For the text-containing cell, return its midpoint in (X, Y) coordinate format. 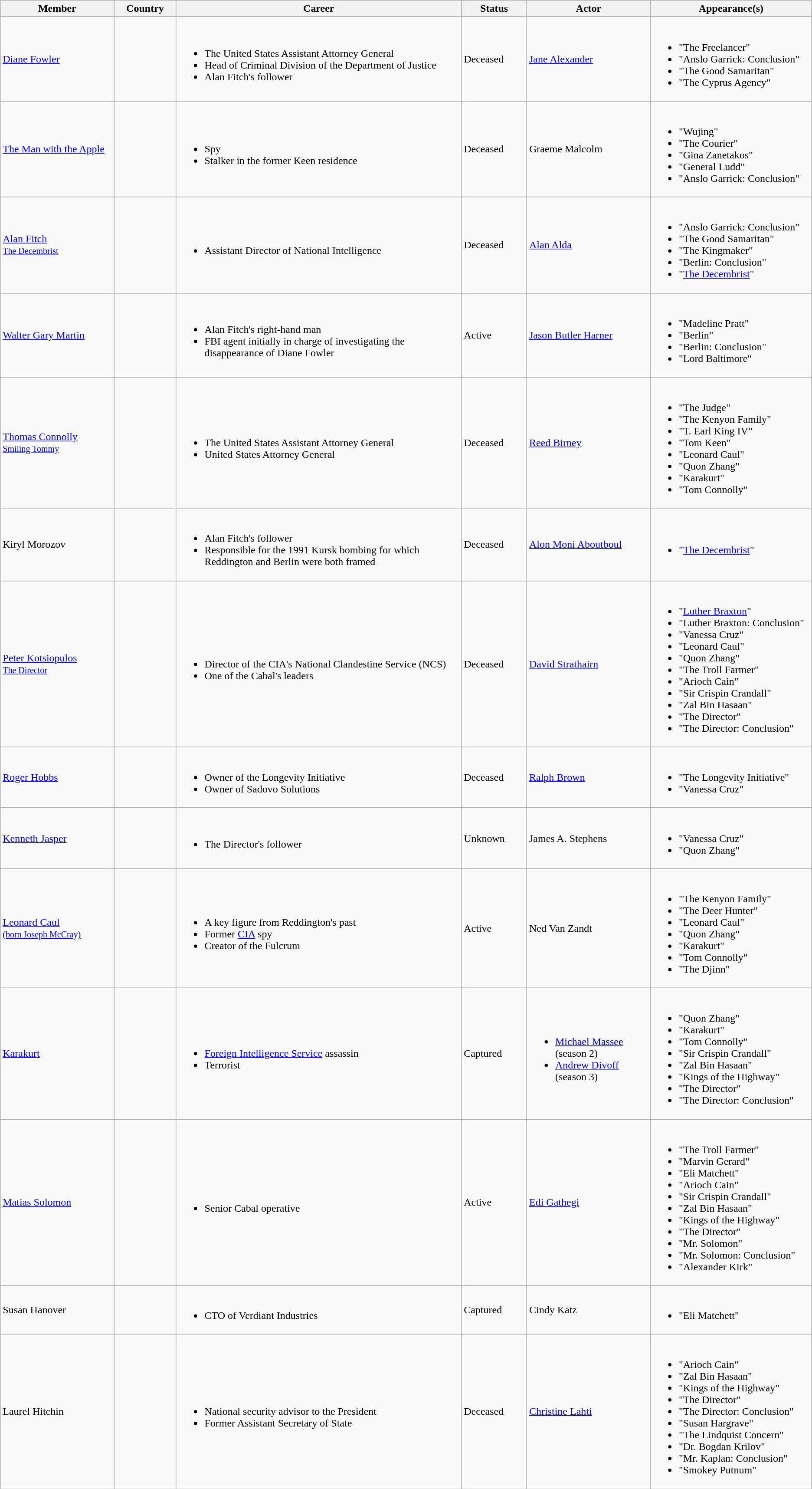
Graeme Malcolm (588, 149)
Ralph Brown (588, 777)
Member (57, 9)
Christine Lahti (588, 1412)
SpyStalker in the former Keen residence (319, 149)
The Man with the Apple (57, 149)
Appearance(s) (731, 9)
Alan Fitch's followerResponsible for the 1991 Kursk bombing for which Reddington and Berlin were both framed (319, 544)
Kiryl Morozov (57, 544)
Unknown (494, 838)
Peter KotsiopulosThe Director (57, 664)
National security advisor to the PresidentFormer Assistant Secretary of State (319, 1412)
Diane Fowler (57, 59)
"Quon Zhang""Karakurt""Tom Connolly""Sir Crispin Crandall""Zal Bin Hasaan""Kings of the Highway""The Director""The Director: Conclusion" (731, 1053)
Edi Gathegi (588, 1202)
Thomas ConnollySmiling Tommy (57, 443)
"Vanessa Cruz""Quon Zhang" (731, 838)
Cindy Katz (588, 1310)
Laurel Hitchin (57, 1412)
Matias Solomon (57, 1202)
Kenneth Jasper (57, 838)
Foreign Intelligence Service assassinTerrorist (319, 1053)
Jason Butler Harner (588, 335)
Jane Alexander (588, 59)
David Strathairn (588, 664)
Susan Hanover (57, 1310)
"The Kenyon Family" "The Deer Hunter""Leonard Caul""Quon Zhang""Karakurt""Tom Connolly""The Djinn" (731, 928)
Alan FitchThe Decembrist (57, 245)
"Wujing""The Courier""Gina Zanetakos""General Ludd""Anslo Garrick: Conclusion" (731, 149)
James A. Stephens (588, 838)
The Director's follower (319, 838)
Status (494, 9)
The United States Assistant Attorney GeneralHead of Criminal Division of the Department of JusticeAlan Fitch's follower (319, 59)
Country (145, 9)
Karakurt (57, 1053)
Walter Gary Martin (57, 335)
Leonard Caul(born Joseph McCray) (57, 928)
"Anslo Garrick: Conclusion""The Good Samaritan""The Kingmaker""Berlin: Conclusion""The Decembrist" (731, 245)
Michael Massee (season 2)Andrew Divoff (season 3) (588, 1053)
A key figure from Reddington's pastFormer CIA spyCreator of the Fulcrum (319, 928)
Senior Cabal operative (319, 1202)
"The Judge""The Kenyon Family""T. Earl King IV""Tom Keen""Leonard Caul""Quon Zhang""Karakurt""Tom Connolly" (731, 443)
"The Freelancer""Anslo Garrick: Conclusion""The Good Samaritan""The Cyprus Agency" (731, 59)
Actor (588, 9)
Alon Moni Aboutboul (588, 544)
"Eli Matchett" (731, 1310)
Alan Fitch's right-hand manFBI agent initially in charge of investigating the disappearance of Diane Fowler (319, 335)
"Madeline Pratt""Berlin""Berlin: Conclusion""Lord Baltimore" (731, 335)
Ned Van Zandt (588, 928)
Director of the CIA's National Clandestine Service (NCS)One of the Cabal's leaders (319, 664)
"The Decembrist" (731, 544)
Roger Hobbs (57, 777)
"The Longevity Initiative""Vanessa Cruz" (731, 777)
Reed Birney (588, 443)
Assistant Director of National Intelligence (319, 245)
CTO of Verdiant Industries (319, 1310)
Career (319, 9)
Owner of the Longevity InitiativeOwner of Sadovo Solutions (319, 777)
The United States Assistant Attorney GeneralUnited States Attorney General (319, 443)
Alan Alda (588, 245)
